Find where the given text appears and provide that cell's center as [X, Y] coordinate. 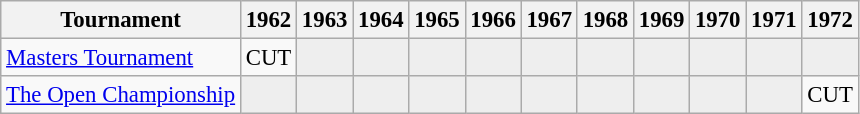
Masters Tournament [121, 58]
1968 [605, 20]
Tournament [121, 20]
The Open Championship [121, 95]
1964 [381, 20]
1962 [268, 20]
1967 [549, 20]
1970 [718, 20]
1969 [661, 20]
1963 [325, 20]
1971 [774, 20]
1965 [437, 20]
1966 [493, 20]
1972 [830, 20]
